Provide the [x, y] coordinate of the cell's center where the given text is located.  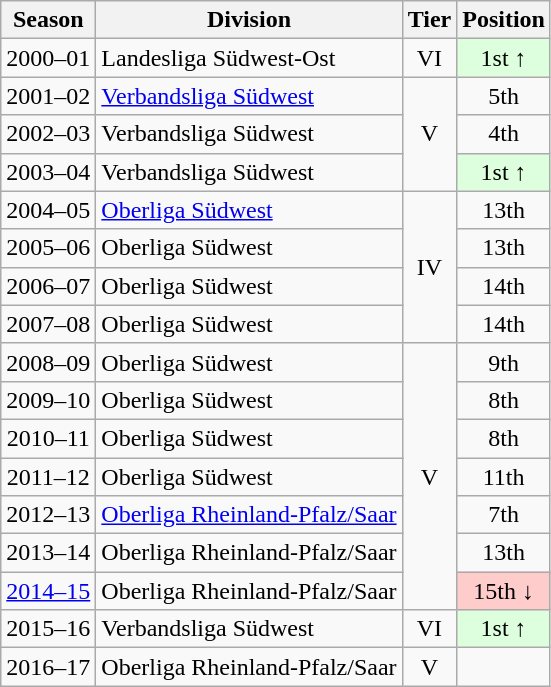
2000–01 [48, 58]
Division [249, 20]
2014–15 [48, 591]
15th ↓ [504, 591]
2006–07 [48, 286]
2003–04 [48, 172]
2012–13 [48, 515]
Landesliga Südwest-Ost [249, 58]
2011–12 [48, 477]
2015–16 [48, 629]
2013–14 [48, 553]
7th [504, 515]
IV [430, 267]
2008–09 [48, 362]
2007–08 [48, 324]
4th [504, 134]
2001–02 [48, 96]
2004–05 [48, 210]
5th [504, 96]
2002–03 [48, 134]
2010–11 [48, 438]
2009–10 [48, 400]
Tier [430, 20]
9th [504, 362]
Season [48, 20]
2016–17 [48, 667]
Position [504, 20]
2005–06 [48, 248]
11th [504, 477]
